From the cell containing the given text, extract its center point as [X, Y] coordinate. 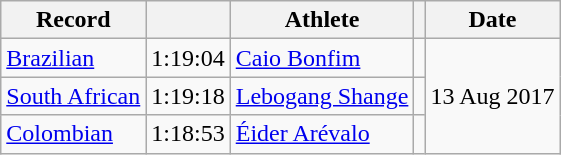
Colombian [74, 134]
Brazilian [74, 58]
Date [492, 20]
Éider Arévalo [322, 134]
1:19:18 [188, 96]
13 Aug 2017 [492, 96]
South African [74, 96]
1:19:04 [188, 58]
Caio Bonfim [322, 58]
Athlete [322, 20]
1:18:53 [188, 134]
Lebogang Shange [322, 96]
Record [74, 20]
